Detect which cell encompasses the target text, then output its (X, Y) center coordinate. 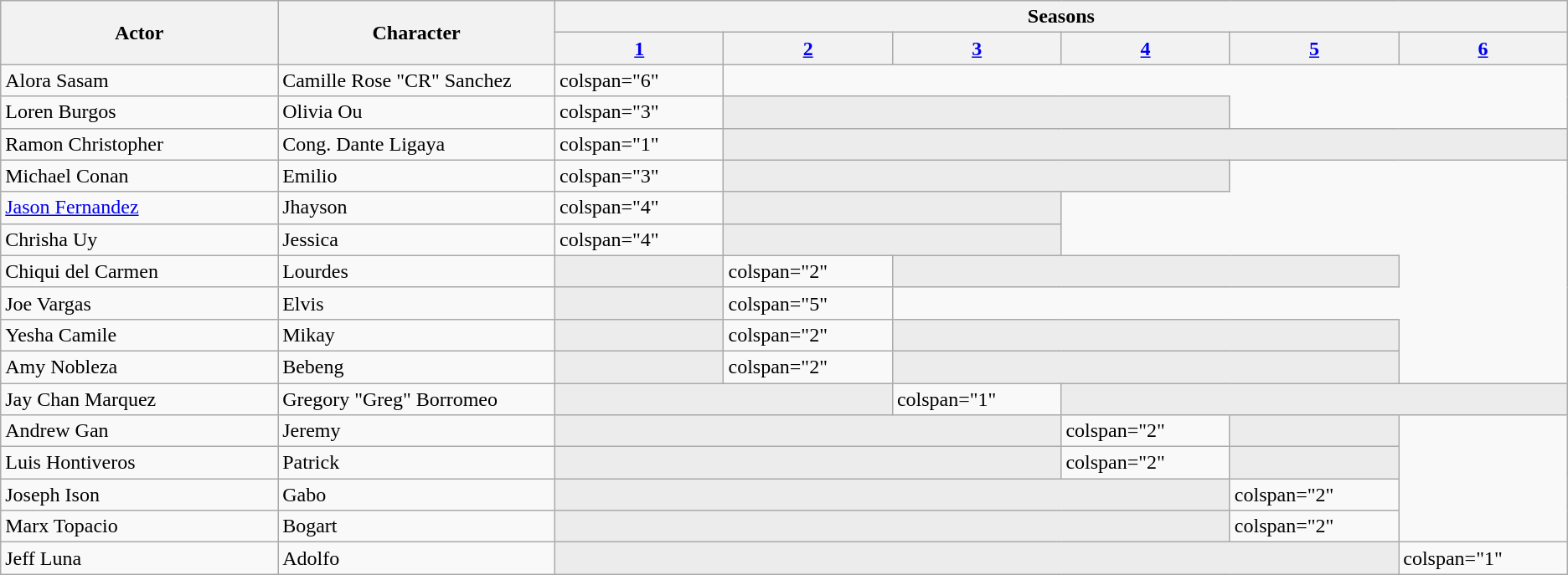
Jeremy (417, 431)
4 (1146, 49)
colspan="6" (640, 80)
Chiqui del Carmen (139, 271)
Seasons (1062, 17)
1 (640, 49)
Gabo (417, 495)
6 (1483, 49)
Chrisha Uy (139, 239)
Gregory "Greg" Borromeo (417, 399)
Loren Burgos (139, 112)
Jeff Luna (139, 558)
Character (417, 33)
5 (1313, 49)
Bogart (417, 526)
Ramon Christopher (139, 144)
2 (807, 49)
Jason Fernandez (139, 208)
Marx Topacio (139, 526)
Adolfo (417, 558)
Olivia Ou (417, 112)
Camille Rose "CR" Sanchez (417, 80)
Patrick (417, 463)
Bebeng (417, 367)
Joseph Ison (139, 495)
Jessica (417, 239)
Joe Vargas (139, 303)
Yesha Camile (139, 335)
Cong. Dante Ligaya (417, 144)
Actor (139, 33)
Amy Nobleza (139, 367)
Andrew Gan (139, 431)
Mikay (417, 335)
Emilio (417, 176)
Jay Chan Marquez (139, 399)
Michael Conan (139, 176)
colspan="5" (807, 303)
Elvis (417, 303)
Jhayson (417, 208)
Lourdes (417, 271)
Alora Sasam (139, 80)
Luis Hontiveros (139, 463)
3 (977, 49)
